Provide the (X, Y) coordinate of the cell's center where the given text is located.  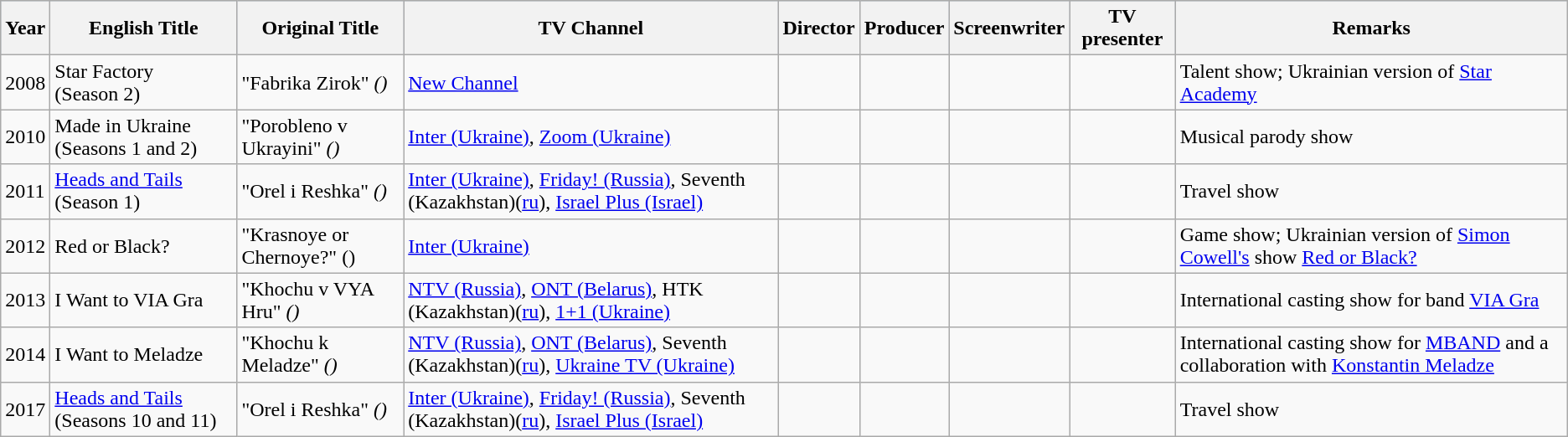
NTV (Russia), ONT (Belarus), HTK (Kazakhstan)(ru), 1+1 (Ukraine) (591, 300)
Game show; Ukrainian version of Simon Cowell's show Red or Black? (1371, 246)
Star Factory(Season 2) (144, 82)
English Title (144, 28)
2014 (25, 355)
NTV (Russia), ONT (Belarus), Seventh (Kazakhstan)(ru), Ukraine TV (Ukraine) (591, 355)
2008 (25, 82)
Talent show; Ukrainian version of Star Academy (1371, 82)
2010 (25, 137)
Heads and Tails (Seasons 10 and 11) (144, 409)
"Khochu v VYA Hru" () (320, 300)
International casting show for MBAND and a collaboration with Konstantin Meladze (1371, 355)
Inter (Ukraine), Zoom (Ukraine) (591, 137)
Year (25, 28)
TV Channel (591, 28)
2013 (25, 300)
International casting show for band VIA Gra (1371, 300)
2017 (25, 409)
Red or Black? (144, 246)
Remarks (1371, 28)
2012 (25, 246)
Inter (Ukraine) (591, 246)
"Fabrika Zirok" () (320, 82)
Producer (905, 28)
Screenwriter (1009, 28)
New Channel (591, 82)
I Want to Meladze (144, 355)
I Want to VIA Gra (144, 300)
Heads and Tails (Season 1) (144, 191)
2011 (25, 191)
"Porobleno v Ukrayini" () (320, 137)
Original Title (320, 28)
Musical parody show (1371, 137)
TV presenter (1122, 28)
"Krasnoye or Chernoye?" () (320, 246)
Director (819, 28)
"Khochu k Meladze" () (320, 355)
Made in Ukraine (Seasons 1 and 2) (144, 137)
